For the text-containing cell, return its midpoint in (x, y) coordinate format. 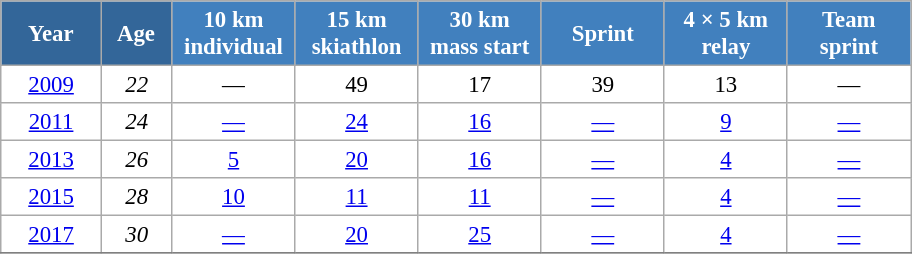
2013 (52, 160)
Sprint (602, 34)
13 (726, 85)
30 (136, 235)
25 (480, 235)
2011 (52, 122)
Year (52, 34)
Team sprint (848, 34)
28 (136, 197)
2017 (52, 235)
10 km individual (234, 34)
17 (480, 85)
2009 (52, 85)
Age (136, 34)
4 × 5 km relay (726, 34)
5 (234, 160)
26 (136, 160)
39 (602, 85)
15 km skiathlon (356, 34)
2015 (52, 197)
30 km mass start (480, 34)
49 (356, 85)
22 (136, 85)
10 (234, 197)
9 (726, 122)
